Search for the cell housing the specified text and yield its [x, y] center coordinate. 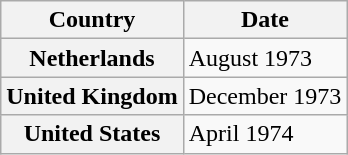
Country [92, 20]
April 1974 [265, 134]
United States [92, 134]
Date [265, 20]
Netherlands [92, 58]
August 1973 [265, 58]
United Kingdom [92, 96]
December 1973 [265, 96]
